Scan for the cell matching the given text and deliver its [X, Y] coordinate at center. 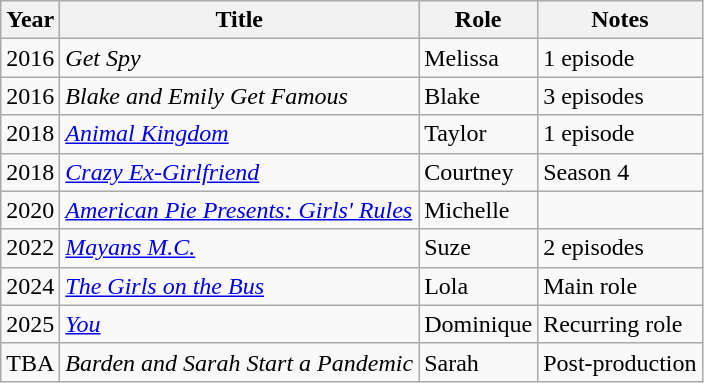
Suze [478, 248]
Michelle [478, 210]
2020 [30, 210]
Courtney [478, 172]
Recurring role [620, 324]
Crazy Ex-Girlfriend [240, 172]
Animal Kingdom [240, 134]
Post-production [620, 362]
2 episodes [620, 248]
Notes [620, 20]
Season 4 [620, 172]
Dominique [478, 324]
Year [30, 20]
Role [478, 20]
Sarah [478, 362]
Barden and Sarah Start a Pandemic [240, 362]
Lola [478, 286]
2025 [30, 324]
You [240, 324]
Main role [620, 286]
2024 [30, 286]
Title [240, 20]
Blake [478, 96]
Blake and Emily Get Famous [240, 96]
Taylor [478, 134]
Get Spy [240, 58]
Melissa [478, 58]
American Pie Presents: Girls' Rules [240, 210]
The Girls on the Bus [240, 286]
Mayans M.C. [240, 248]
TBA [30, 362]
2022 [30, 248]
3 episodes [620, 96]
